Identify which cell holds the provided text, then report its (x, y) central coordinate. 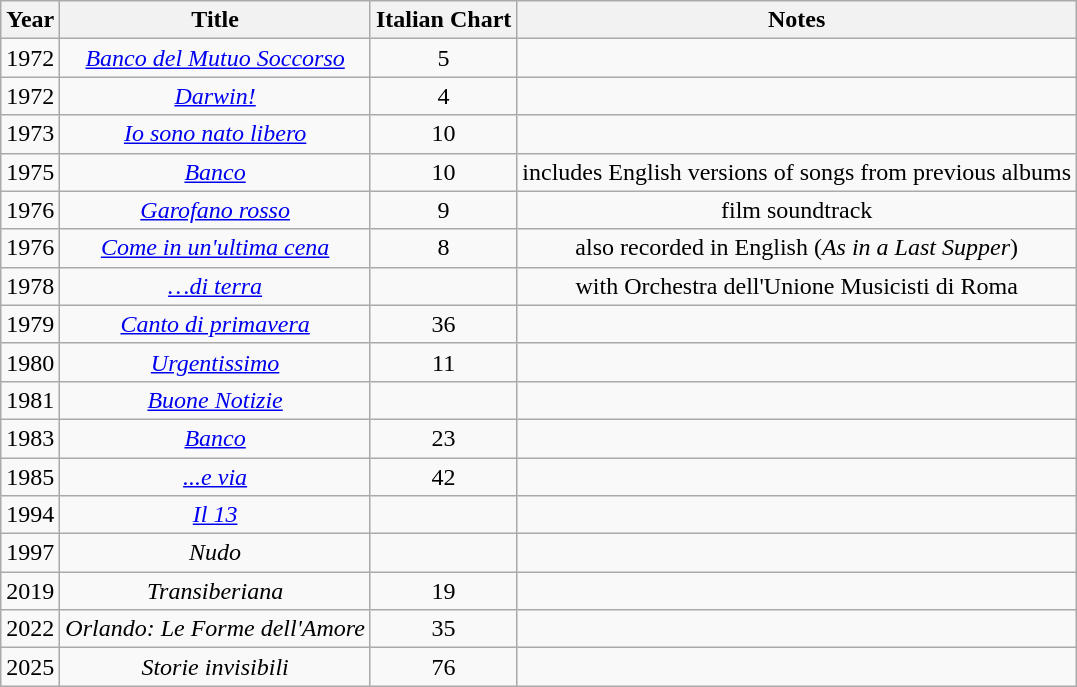
Canto di primavera (216, 324)
1980 (30, 362)
2025 (30, 667)
8 (443, 248)
1997 (30, 553)
9 (443, 210)
4 (443, 96)
Notes (797, 20)
1983 (30, 438)
Darwin! (216, 96)
Storie invisibili (216, 667)
1979 (30, 324)
1973 (30, 134)
42 (443, 477)
Italian Chart (443, 20)
Il 13 (216, 515)
23 (443, 438)
76 (443, 667)
19 (443, 591)
Buone Notizie (216, 400)
2019 (30, 591)
Title (216, 20)
…di terra (216, 286)
36 (443, 324)
also recorded in English (As in a Last Supper) (797, 248)
Come in un'ultima cena (216, 248)
5 (443, 58)
Orlando: Le Forme dell'Amore (216, 629)
1978 (30, 286)
2022 (30, 629)
Year (30, 20)
film soundtrack (797, 210)
35 (443, 629)
Io sono nato libero (216, 134)
Banco del Mutuo Soccorso (216, 58)
1981 (30, 400)
...e via (216, 477)
Garofano rosso (216, 210)
Urgentissimo (216, 362)
1975 (30, 172)
with Orchestra dell'Unione Musicisti di Roma (797, 286)
11 (443, 362)
includes English versions of songs from previous albums (797, 172)
1994 (30, 515)
Transiberiana (216, 591)
1985 (30, 477)
Nudo (216, 553)
